Scan for the cell matching the given text and deliver its [x, y] coordinate at center. 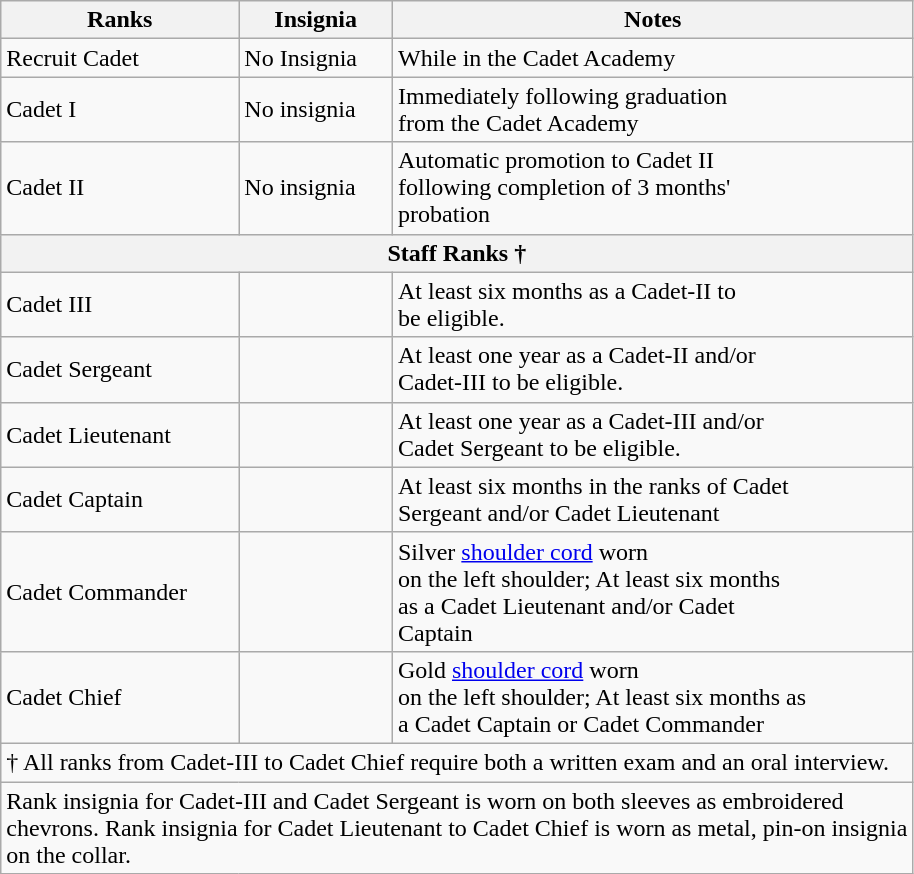
Cadet II [120, 188]
Cadet Sergeant [120, 370]
Cadet Commander [120, 592]
† All ranks from Cadet-III to Cadet Chief require both a written exam and an oral interview. [457, 762]
Cadet Chief [120, 697]
Ranks [120, 20]
Cadet Captain [120, 500]
Cadet III [120, 304]
At least one year as a Cadet-II and/orCadet-III to be eligible. [652, 370]
Automatic promotion to Cadet IIfollowing completion of 3 months'probation [652, 188]
While in the Cadet Academy [652, 58]
At least one year as a Cadet-III and/orCadet Sergeant to be eligible. [652, 434]
Gold shoulder cord wornon the left shoulder; At least six months asa Cadet Captain or Cadet Commander [652, 697]
At least six months as a Cadet-II tobe eligible. [652, 304]
Silver shoulder cord wornon the left shoulder; At least six monthsas a Cadet Lieutenant and/or CadetCaptain [652, 592]
Recruit Cadet [120, 58]
Immediately following graduationfrom the Cadet Academy [652, 110]
Insignia [316, 20]
Cadet Lieutenant [120, 434]
Staff Ranks † [457, 253]
No Insignia [316, 58]
At least six months in the ranks of CadetSergeant and/or Cadet Lieutenant [652, 500]
Notes [652, 20]
Cadet I [120, 110]
